Capture the cell that displays the provided text and extract its [X, Y] central coordinate. 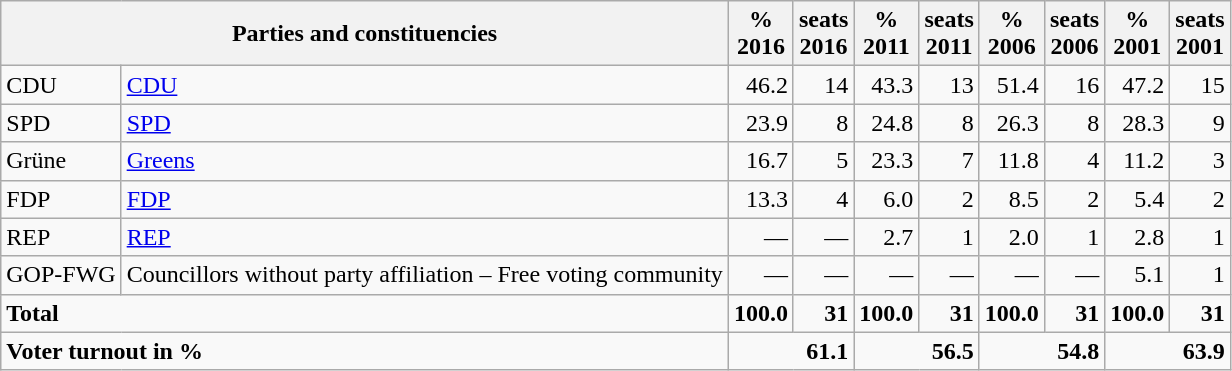
5.4 [1138, 199]
61.1 [790, 351]
5 [823, 161]
%2001 [1138, 34]
51.4 [1012, 85]
23.3 [886, 161]
2.7 [886, 237]
%2006 [1012, 34]
16 [1074, 85]
7 [949, 161]
23.9 [760, 123]
11.8 [1012, 161]
43.3 [886, 85]
2.8 [1138, 237]
26.3 [1012, 123]
16.7 [760, 161]
6.0 [886, 199]
14 [823, 85]
seats2001 [1200, 34]
%2016 [760, 34]
Greens [424, 161]
9 [1200, 123]
Councillors without party affiliation – Free voting community [424, 275]
15 [1200, 85]
63.9 [1168, 351]
seats2011 [949, 34]
28.3 [1138, 123]
13.3 [760, 199]
56.5 [916, 351]
Grüne [61, 161]
47.2 [1138, 85]
Parties and constituencies [365, 34]
Total [365, 313]
%2011 [886, 34]
46.2 [760, 85]
5.1 [1138, 275]
2.0 [1012, 237]
8.5 [1012, 199]
24.8 [886, 123]
Voter turnout in % [365, 351]
seats2016 [823, 34]
54.8 [1042, 351]
seats2006 [1074, 34]
11.2 [1138, 161]
GOP-FWG [61, 275]
3 [1200, 161]
13 [949, 85]
